Return the [X, Y] coordinate for the center point of the cell that contains the specified text.  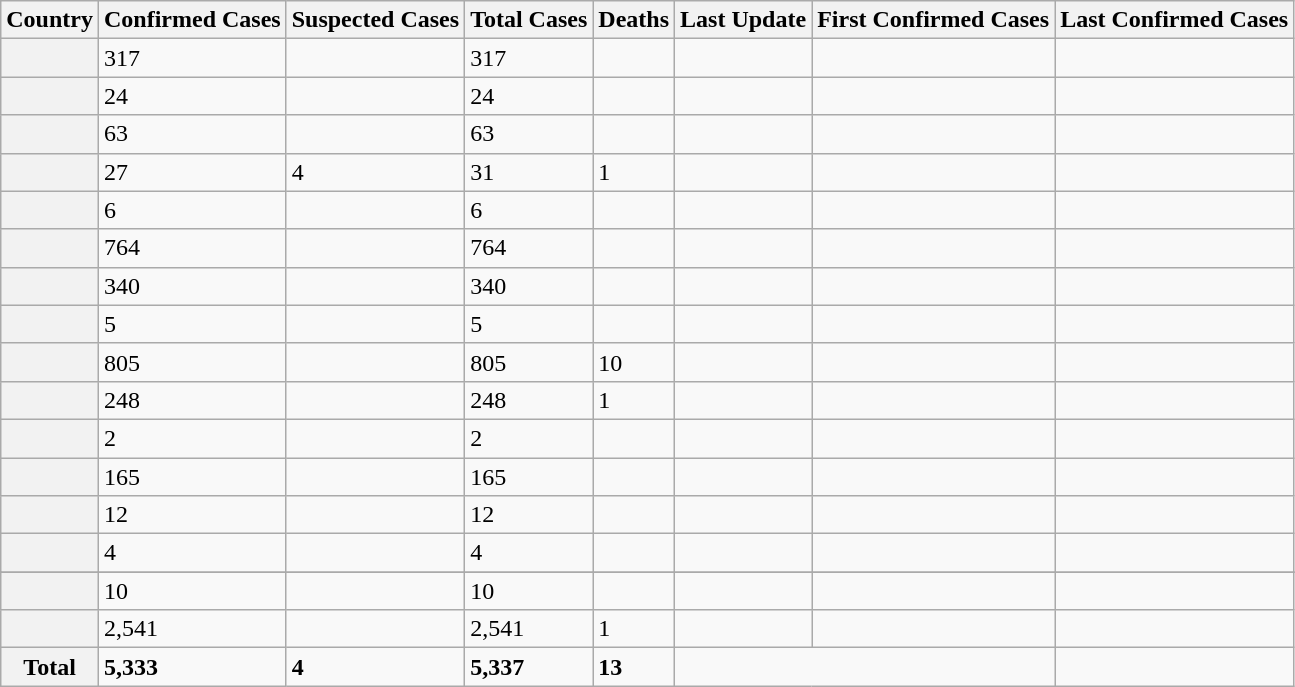
27 [192, 172]
13 [634, 667]
Total Cases [529, 20]
Total [50, 667]
Last Confirmed Cases [1174, 20]
31 [529, 172]
5,333 [192, 667]
Country [50, 20]
First Confirmed Cases [934, 20]
Last Update [744, 20]
Deaths [634, 20]
Suspected Cases [375, 20]
5,337 [529, 667]
Confirmed Cases [192, 20]
